Find where the given text appears and provide that cell's center as [x, y] coordinate. 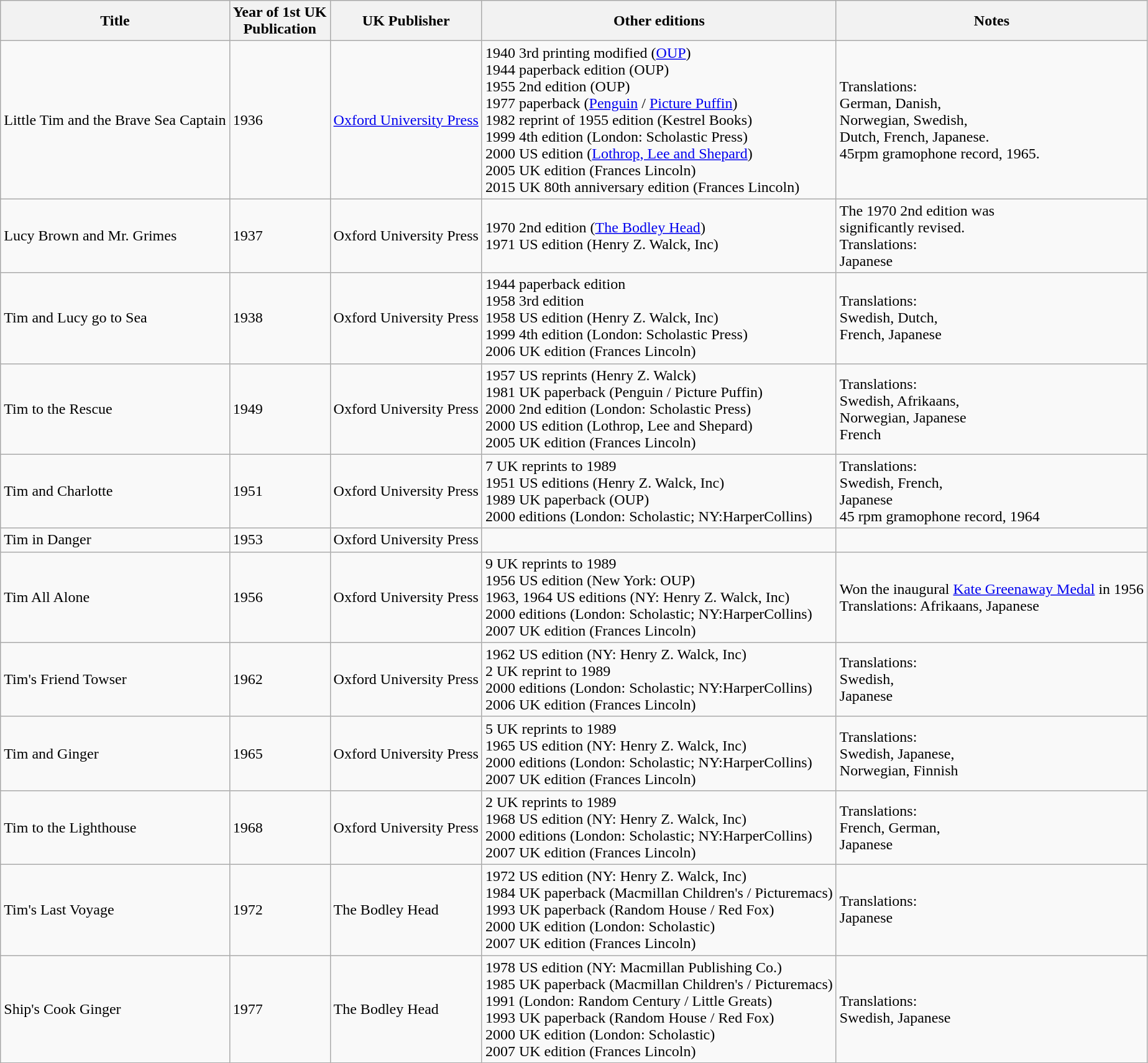
Translations:German, Danish,Norwegian, Swedish,Dutch, French, Japanese.45rpm gramophone record, 1965. [991, 120]
1962 US edition (NY: Henry Z. Walck, Inc)2 UK reprint to 19892000 editions (London: Scholastic; NY:HarperCollins)2006 UK edition (Frances Lincoln) [659, 680]
2 UK reprints to 19891968 US edition (NY: Henry Z. Walck, Inc)2000 editions (London: Scholastic; NY:HarperCollins)2007 UK edition (Frances Lincoln) [659, 828]
1936 [280, 120]
7 UK reprints to 19891951 US editions (Henry Z. Walck, Inc)1989 UK paperback (OUP)2000 editions (London: Scholastic; NY:HarperCollins) [659, 491]
Translations:Swedish, French,Japanese45 rpm gramophone record, 1964 [991, 491]
1938 [280, 318]
Other editions [659, 21]
Won the inaugural Kate Greenaway Medal in 1956Translations: Afrikaans, Japanese [991, 597]
Tim's Last Voyage [115, 910]
Tim's Friend Towser [115, 680]
5 UK reprints to 19891965 US edition (NY: Henry Z. Walck, Inc)2000 editions (London: Scholastic; NY:HarperCollins)2007 UK edition (Frances Lincoln) [659, 753]
Tim to the Rescue [115, 409]
Translations:Swedish, Dutch,French, Japanese [991, 318]
Lucy Brown and Mr. Grimes [115, 236]
Translations:Swedish, Japanese [991, 1009]
1956 [280, 597]
The 1970 2nd edition wassignificantly revised.Translations:Japanese [991, 236]
Translations:Swedish, Japanese,Norwegian, Finnish [991, 753]
Year of 1st UKPublication [280, 21]
1937 [280, 236]
Tim and Ginger [115, 753]
Translations:Swedish, Afrikaans,Norwegian, JapaneseFrench [991, 409]
1949 [280, 409]
Little Tim and the Brave Sea Captain [115, 120]
Tim to the Lighthouse [115, 828]
Tim and Charlotte [115, 491]
1972 [280, 910]
1951 [280, 491]
UK Publisher [406, 21]
1965 [280, 753]
Translations:Swedish,Japanese [991, 680]
1970 2nd edition (The Bodley Head)1971 US edition (Henry Z. Walck, Inc) [659, 236]
Title [115, 21]
1977 [280, 1009]
Translations:French, German,Japanese [991, 828]
1968 [280, 828]
Ship's Cook Ginger [115, 1009]
1953 [280, 540]
Translations:Japanese [991, 910]
Tim and Lucy go to Sea [115, 318]
Tim All Alone [115, 597]
1962 [280, 680]
Notes [991, 21]
Tim in Danger [115, 540]
